Find where the given text appears and provide that cell's center as (x, y) coordinate. 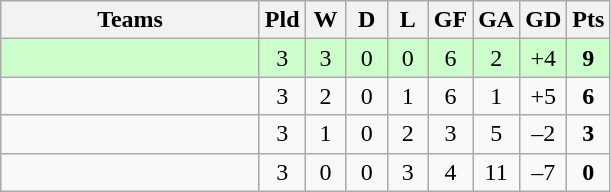
GD (544, 20)
GA (496, 20)
–7 (544, 172)
D (366, 20)
W (326, 20)
–2 (544, 134)
L (408, 20)
Teams (130, 20)
5 (496, 134)
4 (450, 172)
Pld (282, 20)
+5 (544, 96)
GF (450, 20)
+4 (544, 58)
11 (496, 172)
Pts (588, 20)
9 (588, 58)
